Return the [x, y] coordinate for the center point of the cell that contains the specified text.  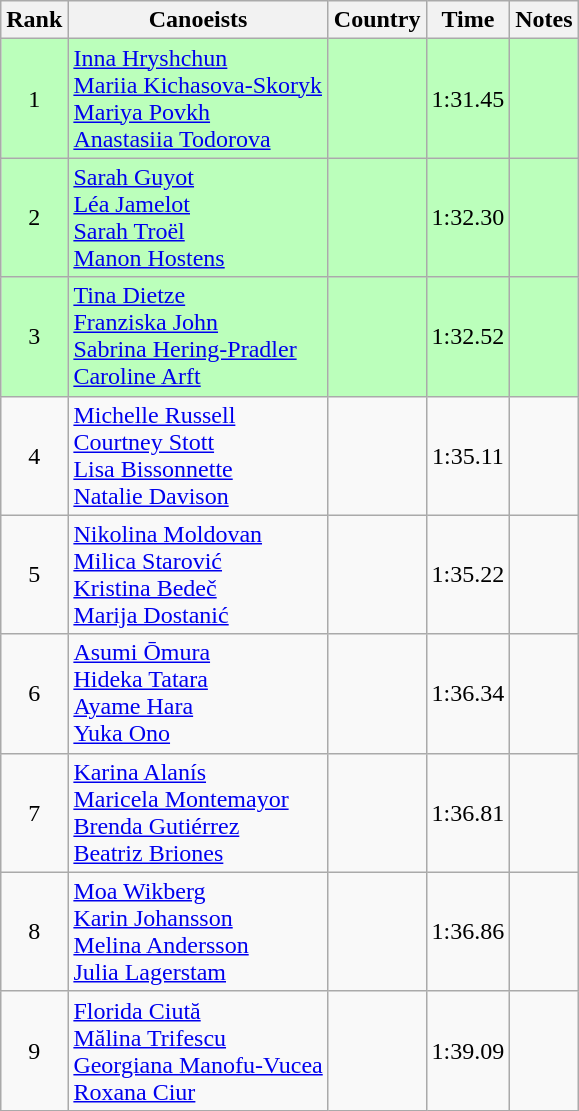
Michelle RussellCourtney StottLisa BissonnetteNatalie Davison [198, 456]
8 [34, 932]
6 [34, 694]
Rank [34, 20]
9 [34, 1050]
Canoeists [198, 20]
1 [34, 98]
Moa WikbergKarin JohanssonMelina AnderssonJulia Lagerstam [198, 932]
Nikolina MoldovanMilica StarovićKristina BedečMarija Dostanić [198, 574]
Notes [544, 20]
1:36.34 [468, 694]
Time [468, 20]
1:36.86 [468, 932]
1:35.22 [468, 574]
4 [34, 456]
3 [34, 336]
Sarah GuyotLéa JamelotSarah TroëlManon Hostens [198, 218]
1:31.45 [468, 98]
Country [377, 20]
1:32.52 [468, 336]
Asumi ŌmuraHideka TataraAyame HaraYuka Ono [198, 694]
2 [34, 218]
1:35.11 [468, 456]
Florida CiutăMălina TrifescuGeorgiana Manofu-VuceaRoxana Ciur [198, 1050]
Inna HryshchunMariia Kichasova-SkorykMariya PovkhAnastasiia Todorova [198, 98]
Tina DietzeFranziska JohnSabrina Hering-PradlerCaroline Arft [198, 336]
1:32.30 [468, 218]
Karina AlanísMaricela MontemayorBrenda GutiérrezBeatriz Briones [198, 812]
7 [34, 812]
1:36.81 [468, 812]
5 [34, 574]
1:39.09 [468, 1050]
